Find where the given text appears and provide that cell's center as [X, Y] coordinate. 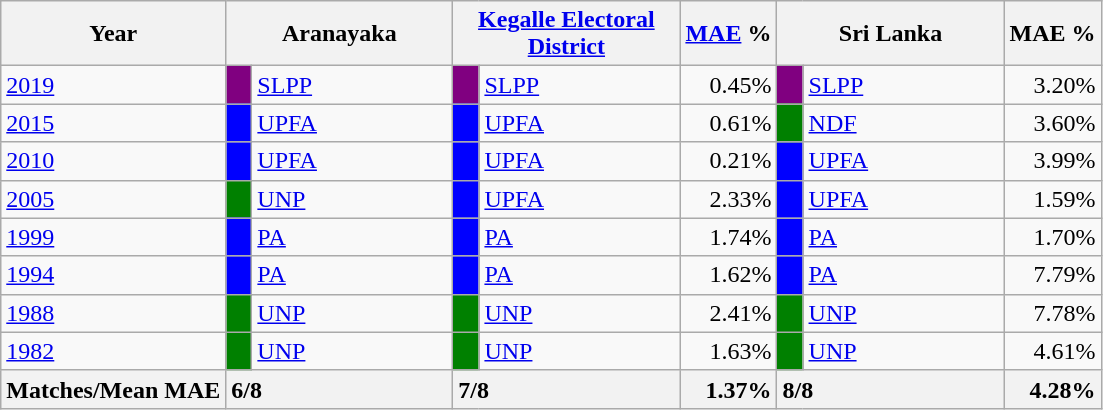
2019 [114, 85]
0.61% [728, 123]
7.79% [1052, 275]
Aranayaka [340, 34]
1994 [114, 275]
Sri Lanka [890, 34]
2015 [114, 123]
0.45% [728, 85]
7.78% [1052, 313]
4.28% [1052, 389]
1.37% [728, 389]
2005 [114, 199]
1999 [114, 237]
1.74% [728, 237]
8/8 [890, 389]
0.21% [728, 161]
7/8 [566, 389]
4.61% [1052, 351]
3.99% [1052, 161]
3.60% [1052, 123]
2.41% [728, 313]
1.63% [728, 351]
Year [114, 34]
Matches/Mean MAE [114, 389]
Kegalle Electoral District [566, 34]
NDF [904, 123]
1982 [114, 351]
3.20% [1052, 85]
1.59% [1052, 199]
2010 [114, 161]
2.33% [728, 199]
1988 [114, 313]
6/8 [340, 389]
1.62% [728, 275]
1.70% [1052, 237]
